Scan for the cell matching the given text and deliver its (x, y) coordinate at center. 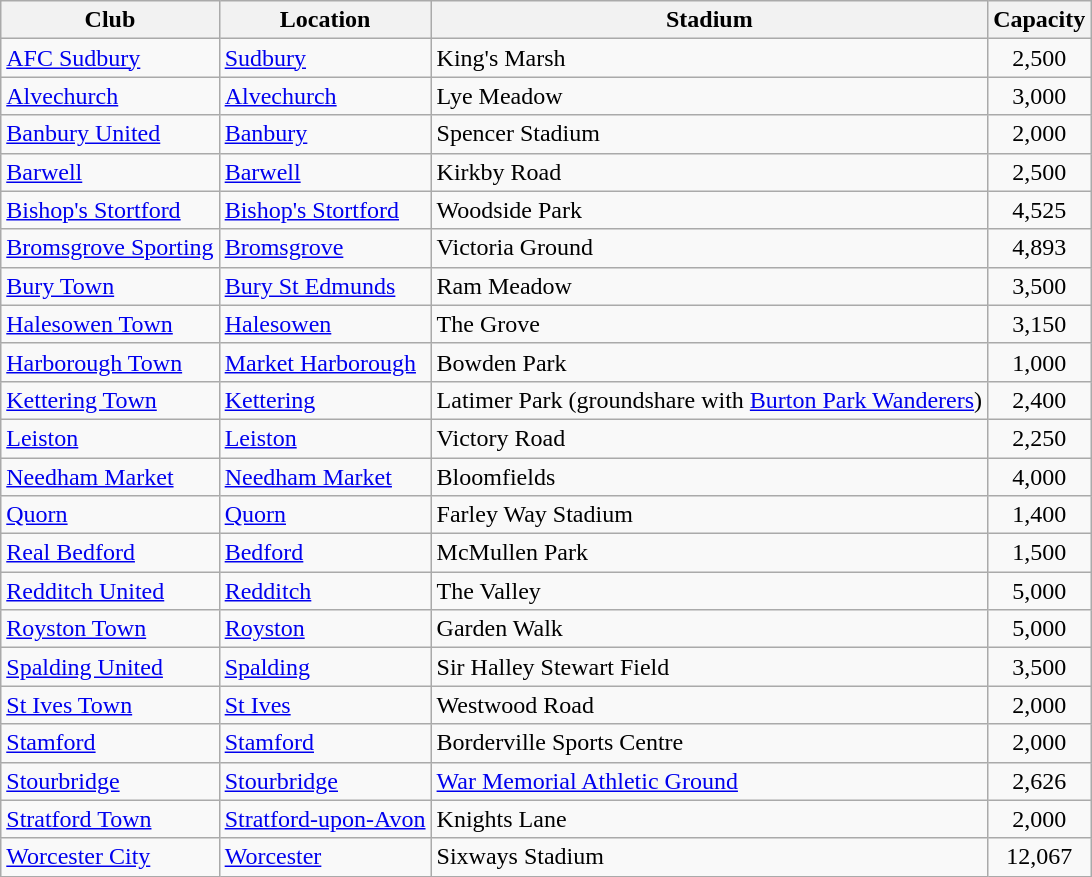
Halesowen (325, 324)
Banbury United (110, 134)
King's Marsh (710, 58)
War Memorial Athletic Ground (710, 781)
Harborough Town (110, 362)
4,525 (1040, 210)
Location (325, 20)
Royston Town (110, 629)
St Ives Town (110, 705)
Westwood Road (710, 705)
Farley Way Stadium (710, 515)
Royston (325, 629)
Real Bedford (110, 553)
1,000 (1040, 362)
Lye Meadow (710, 96)
Kettering (325, 400)
Woodside Park (710, 210)
Victoria Ground (710, 248)
Borderville Sports Centre (710, 743)
2,250 (1040, 438)
Club (110, 20)
Redditch United (110, 591)
AFC Sudbury (110, 58)
Bowden Park (710, 362)
Bromsgrove (325, 248)
Latimer Park (groundshare with Burton Park Wanderers) (710, 400)
Kettering Town (110, 400)
The Grove (710, 324)
Banbury (325, 134)
Victory Road (710, 438)
Bromsgrove Sporting (110, 248)
St Ives (325, 705)
Spalding United (110, 667)
Sir Halley Stewart Field (710, 667)
Spalding (325, 667)
12,067 (1040, 857)
The Valley (710, 591)
1,400 (1040, 515)
Worcester City (110, 857)
Sixways Stadium (710, 857)
Stratford-upon-Avon (325, 819)
Spencer Stadium (710, 134)
Market Harborough (325, 362)
3,150 (1040, 324)
Ram Meadow (710, 286)
Kirkby Road (710, 172)
Bury St Edmunds (325, 286)
Bloomfields (710, 477)
3,000 (1040, 96)
Stratford Town (110, 819)
Redditch (325, 591)
Halesowen Town (110, 324)
McMullen Park (710, 553)
4,000 (1040, 477)
Sudbury (325, 58)
Capacity (1040, 20)
2,400 (1040, 400)
4,893 (1040, 248)
Bury Town (110, 286)
Bedford (325, 553)
Stadium (710, 20)
Garden Walk (710, 629)
Knights Lane (710, 819)
Worcester (325, 857)
2,626 (1040, 781)
1,500 (1040, 553)
